Search for the cell housing the specified text and yield its [X, Y] center coordinate. 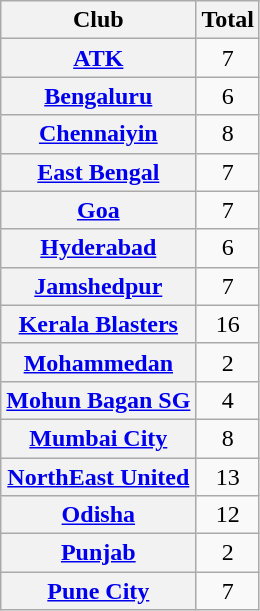
Club [98, 20]
Mohun Bagan SG [98, 400]
Jamshedpur [98, 286]
4 [228, 400]
Odisha [98, 515]
East Bengal [98, 172]
Goa [98, 210]
Mohammedan [98, 362]
13 [228, 477]
Chennaiyin [98, 134]
Kerala Blasters [98, 324]
Bengaluru [98, 96]
Pune City [98, 591]
Total [228, 20]
12 [228, 515]
Hyderabad [98, 248]
NorthEast United [98, 477]
16 [228, 324]
Punjab [98, 553]
ATK [98, 58]
Mumbai City [98, 438]
